Capture the cell that displays the provided text and extract its [x, y] central coordinate. 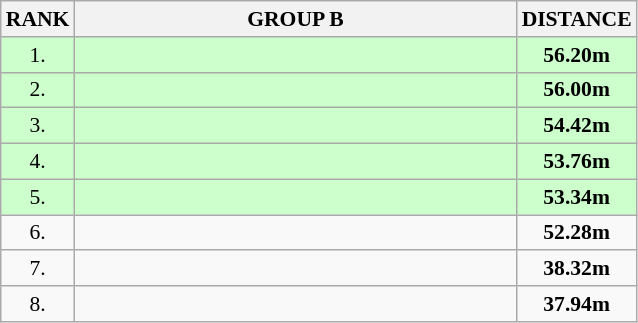
2. [38, 90]
53.76m [577, 162]
37.94m [577, 304]
RANK [38, 19]
56.20m [577, 55]
52.28m [577, 233]
4. [38, 162]
38.32m [577, 269]
56.00m [577, 90]
54.42m [577, 126]
GROUP B [295, 19]
8. [38, 304]
6. [38, 233]
DISTANCE [577, 19]
53.34m [577, 197]
5. [38, 197]
7. [38, 269]
3. [38, 126]
1. [38, 55]
